From the cell containing the given text, extract its center point as [x, y] coordinate. 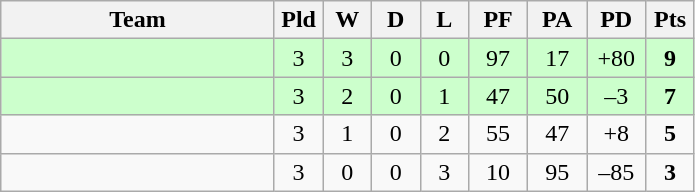
–3 [616, 96]
17 [558, 58]
Pld [298, 20]
D [396, 20]
97 [498, 58]
55 [498, 134]
–85 [616, 172]
PF [498, 20]
95 [558, 172]
50 [558, 96]
W [348, 20]
10 [498, 172]
PD [616, 20]
9 [670, 58]
7 [670, 96]
Team [138, 20]
+8 [616, 134]
+80 [616, 58]
5 [670, 134]
L [444, 20]
Pts [670, 20]
PA [558, 20]
